Identify which cell holds the provided text, then report its [x, y] central coordinate. 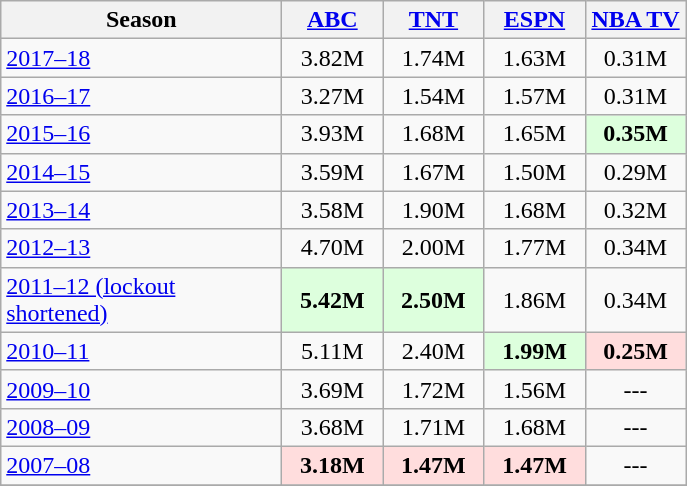
2.40M [434, 351]
4.70M [332, 248]
1.99M [534, 351]
3.93M [332, 134]
2017–18 [142, 58]
1.56M [534, 389]
3.18M [332, 465]
2.00M [434, 248]
1.86M [534, 300]
2008–09 [142, 427]
0.25M [636, 351]
2014–15 [142, 172]
2007–08 [142, 465]
1.57M [534, 96]
NBA TV [636, 20]
1.77M [534, 248]
0.35M [636, 134]
3.68M [332, 427]
1.74M [434, 58]
2011–12 (lockout shortened) [142, 300]
1.63M [534, 58]
1.72M [434, 389]
2013–14 [142, 210]
2010–11 [142, 351]
2012–13 [142, 248]
1.50M [534, 172]
1.65M [534, 134]
1.90M [434, 210]
1.54M [434, 96]
ESPN [534, 20]
3.58M [332, 210]
3.27M [332, 96]
2.50M [434, 300]
5.11M [332, 351]
2016–17 [142, 96]
ABC [332, 20]
3.59M [332, 172]
5.42M [332, 300]
0.32M [636, 210]
2009–10 [142, 389]
2015–16 [142, 134]
TNT [434, 20]
3.69M [332, 389]
3.82M [332, 58]
1.71M [434, 427]
0.29M [636, 172]
1.67M [434, 172]
Season [142, 20]
